Extract the (X, Y) coordinate from the center of the cell holding the provided text.  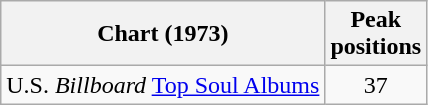
Chart (1973) (163, 34)
37 (376, 85)
Peakpositions (376, 34)
U.S. Billboard Top Soul Albums (163, 85)
